Capture the cell that displays the provided text and extract its (X, Y) central coordinate. 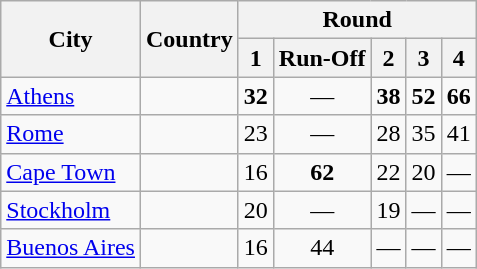
Country (189, 39)
28 (388, 134)
23 (256, 134)
3 (424, 58)
22 (388, 172)
Stockholm (71, 210)
Buenos Aires (71, 248)
1 (256, 58)
44 (322, 248)
52 (424, 96)
41 (458, 134)
Rome (71, 134)
City (71, 39)
2 (388, 58)
62 (322, 172)
Round (357, 20)
66 (458, 96)
38 (388, 96)
19 (388, 210)
4 (458, 58)
35 (424, 134)
Run-Off (322, 58)
Athens (71, 96)
Cape Town (71, 172)
32 (256, 96)
